Output the [X, Y] coordinate of the center of the cell containing the given text.  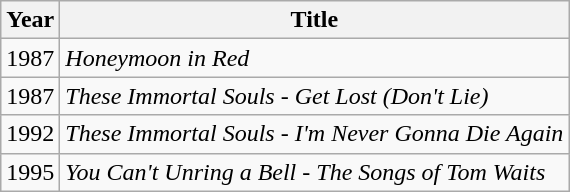
You Can't Unring a Bell - The Songs of Tom Waits [314, 172]
Year [30, 20]
1992 [30, 134]
These Immortal Souls - I'm Never Gonna Die Again [314, 134]
Honeymoon in Red [314, 58]
1995 [30, 172]
These Immortal Souls - Get Lost (Don't Lie) [314, 96]
Title [314, 20]
